Output the (X, Y) coordinate of the center of the cell containing the given text.  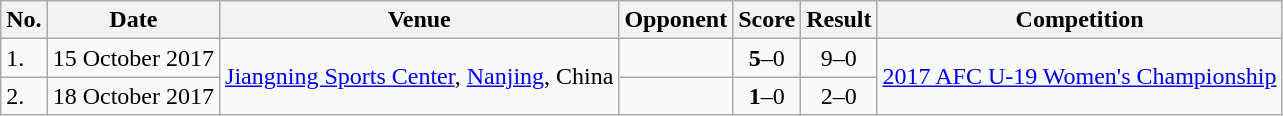
Venue (420, 20)
Score (767, 20)
5–0 (767, 58)
2017 AFC U-19 Women's Championship (1080, 77)
Result (839, 20)
Date (133, 20)
9–0 (839, 58)
Opponent (676, 20)
2–0 (839, 96)
Jiangning Sports Center, Nanjing, China (420, 77)
15 October 2017 (133, 58)
1. (24, 58)
18 October 2017 (133, 96)
1–0 (767, 96)
No. (24, 20)
Competition (1080, 20)
2. (24, 96)
